Capture the cell that displays the provided text and extract its (X, Y) central coordinate. 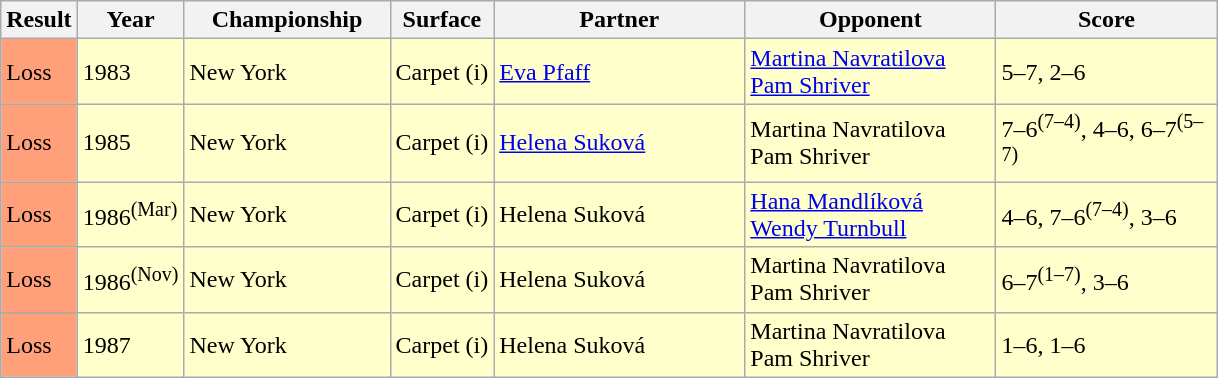
Championship (287, 20)
Eva Pfaff (620, 72)
6–7(1–7), 3–6 (1106, 280)
Score (1106, 20)
4–6, 7–6(7–4), 3–6 (1106, 214)
7–6(7–4), 4–6, 6–7(5–7) (1106, 143)
Opponent (870, 20)
Year (130, 20)
5–7, 2–6 (1106, 72)
Hana Mandlíková Wendy Turnbull (870, 214)
1–6, 1–6 (1106, 344)
Partner (620, 20)
Result (39, 20)
Surface (442, 20)
1986(Nov) (130, 280)
1985 (130, 143)
1983 (130, 72)
1986(Mar) (130, 214)
1987 (130, 344)
